From the cell containing the given text, extract its center point as (X, Y) coordinate. 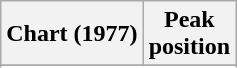
Peak position (189, 34)
Chart (1977) (72, 34)
